Identify which cell holds the provided text, then report its (X, Y) central coordinate. 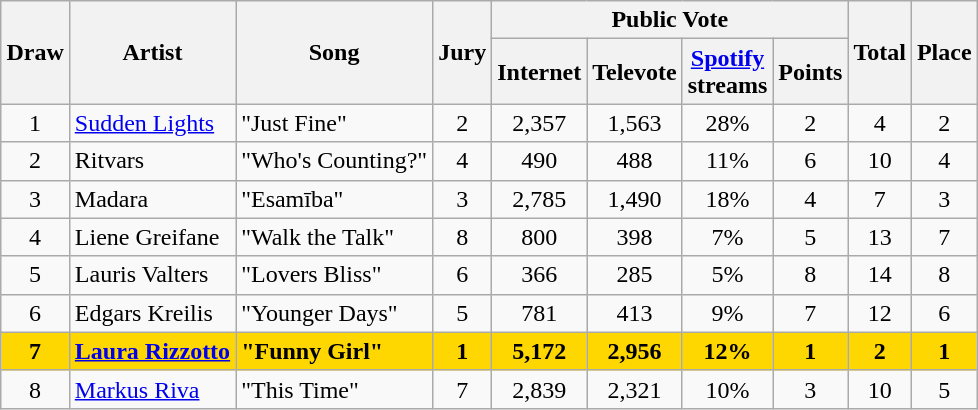
2,785 (540, 199)
Laura Rizzotto (152, 351)
Public Vote (670, 20)
14 (880, 275)
11% (728, 161)
9% (728, 313)
800 (540, 237)
"Just Fine" (334, 123)
13 (880, 237)
Place (944, 52)
413 (634, 313)
2,839 (540, 389)
5% (728, 275)
7% (728, 237)
"Who's Counting?" (334, 161)
Madara (152, 199)
Liene Greifane (152, 237)
Markus Riva (152, 389)
Ritvars (152, 161)
1,490 (634, 199)
2,956 (634, 351)
Artist (152, 52)
"Walk the Talk" (334, 237)
1,563 (634, 123)
18% (728, 199)
Edgars Kreilis (152, 313)
"Esamība" (334, 199)
Internet (540, 72)
Jury (462, 52)
2,357 (540, 123)
490 (540, 161)
"Younger Days" (334, 313)
10% (728, 389)
12 (880, 313)
488 (634, 161)
"Funny Girl" (334, 351)
285 (634, 275)
"This Time" (334, 389)
Televote (634, 72)
5,172 (540, 351)
Lauris Valters (152, 275)
781 (540, 313)
Draw (35, 52)
Song (334, 52)
366 (540, 275)
Spotifystreams (728, 72)
398 (634, 237)
28% (728, 123)
Sudden Lights (152, 123)
"Lovers Bliss" (334, 275)
Total (880, 52)
2,321 (634, 389)
Points (810, 72)
12% (728, 351)
